Detect which cell encompasses the target text, then output its (x, y) center coordinate. 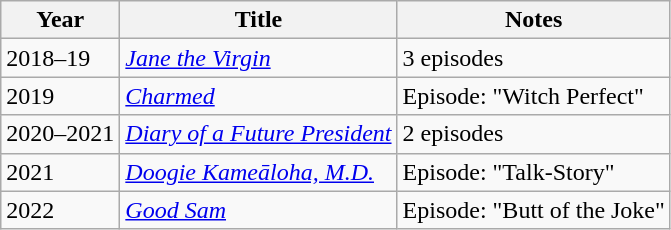
2 episodes (534, 134)
Year (60, 20)
2021 (60, 172)
Good Sam (258, 210)
Episode: "Witch Perfect" (534, 96)
Notes (534, 20)
3 episodes (534, 58)
Charmed (258, 96)
2019 (60, 96)
Diary of a Future President (258, 134)
Episode: "Talk-Story" (534, 172)
Title (258, 20)
2020–2021 (60, 134)
Jane the Virgin (258, 58)
2018–19 (60, 58)
Episode: "Butt of the Joke" (534, 210)
2022 (60, 210)
Doogie Kameāloha, M.D. (258, 172)
